Output the (X, Y) coordinate of the center of the cell containing the given text.  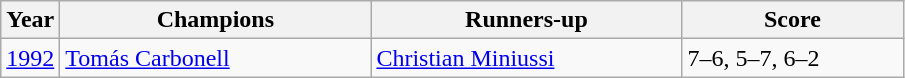
Champions (216, 20)
Year (30, 20)
7–6, 5–7, 6–2 (792, 58)
Runners-up (526, 20)
1992 (30, 58)
Christian Miniussi (526, 58)
Score (792, 20)
Tomás Carbonell (216, 58)
